Find where the given text appears and provide that cell's center as [x, y] coordinate. 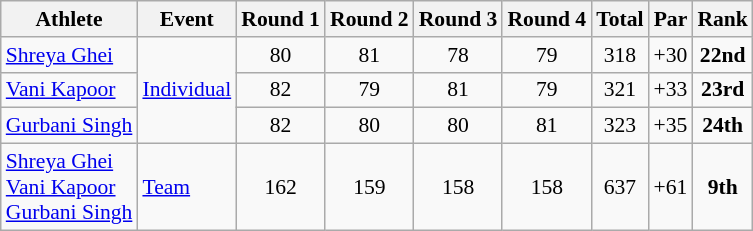
+30 [671, 55]
Round 3 [458, 19]
+61 [671, 188]
323 [620, 126]
+35 [671, 126]
637 [620, 188]
9th [722, 188]
321 [620, 90]
24th [722, 126]
Athlete [70, 19]
Team [186, 188]
Event [186, 19]
22nd [722, 55]
Vani Kapoor [70, 90]
Rank [722, 19]
159 [370, 188]
Gurbani Singh [70, 126]
318 [620, 55]
+33 [671, 90]
162 [280, 188]
Shreya GheiVani KapoorGurbani Singh [70, 188]
Round 1 [280, 19]
Shreya Ghei [70, 55]
Individual [186, 90]
Round 2 [370, 19]
23rd [722, 90]
Par [671, 19]
78 [458, 55]
Total [620, 19]
Round 4 [546, 19]
